Pinpoint the cell where the given text exists, returning its (x, y) midpoint coordinate. 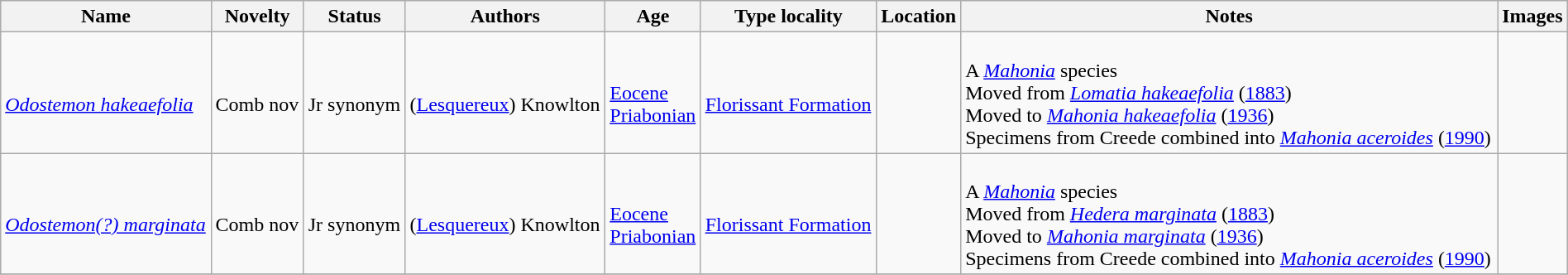
Name (106, 17)
Novelty (257, 17)
A Mahonia speciesMoved from Hedera marginata (1883)Moved to Mahonia marginata (1936)Specimens from Creede combined into Mahonia aceroides (1990) (1229, 214)
Odostemon hakeaefolia (106, 93)
Images (1532, 17)
A Mahonia speciesMoved from Lomatia hakeaefolia (1883)Moved to Mahonia hakeaefolia (1936)Specimens from Creede combined into Mahonia aceroides (1990) (1229, 93)
Notes (1229, 17)
Age (653, 17)
Odostemon(?) marginata (106, 214)
Status (354, 17)
Location (919, 17)
Type locality (788, 17)
Authors (505, 17)
